Extract the (X, Y) coordinate from the center of the cell holding the provided text.  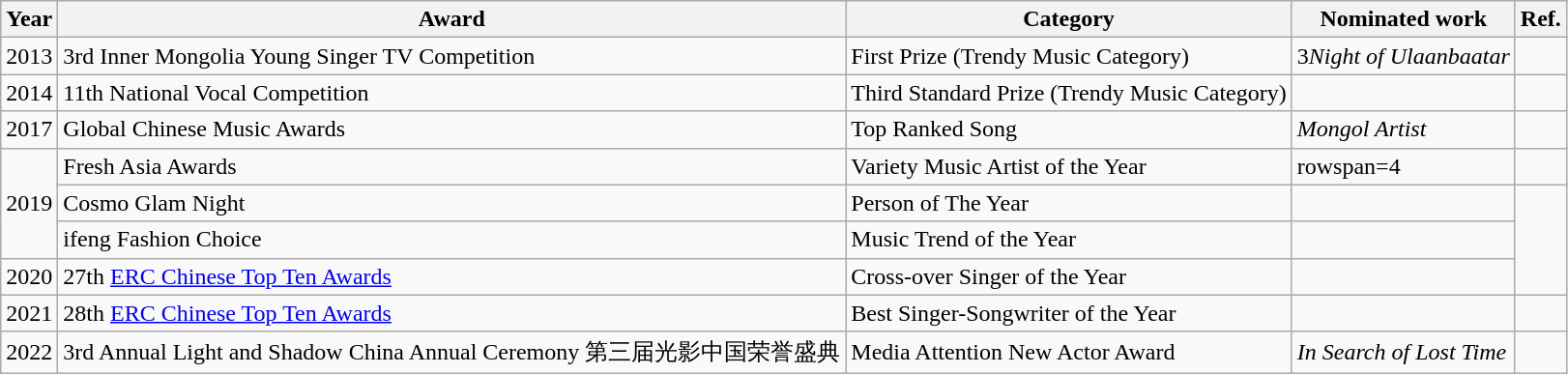
28th ERC Chinese Top Ten Awards (452, 313)
Third Standard Prize (Trendy Music Category) (1069, 93)
Cosmo Glam Night (452, 203)
Ref. (1541, 19)
Cross-over Singer of the Year (1069, 276)
Person of The Year (1069, 203)
Music Trend of the Year (1069, 240)
3Night of Ulaanbaatar (1404, 56)
rowspan=4 (1404, 166)
Top Ranked Song (1069, 129)
Variety Music Artist of the Year (1069, 166)
Award (452, 19)
2014 (29, 93)
Nominated work (1404, 19)
First Prize (Trendy Music Category) (1069, 56)
3rd Annual Light and Shadow China Annual Ceremony 第三届光影中国荣誉盛典 (452, 352)
Mongol Artist (1404, 129)
2022 (29, 352)
ifeng Fashion Choice (452, 240)
2013 (29, 56)
3rd Inner Mongolia Young Singer TV Competition (452, 56)
2020 (29, 276)
Best Singer-Songwriter of the Year (1069, 313)
Category (1069, 19)
27th ERC Chinese Top Ten Awards (452, 276)
2019 (29, 203)
Media Attention New Actor Award (1069, 352)
In Search of Lost Time (1404, 352)
Fresh Asia Awards (452, 166)
2021 (29, 313)
Year (29, 19)
11th National Vocal Competition (452, 93)
2017 (29, 129)
Global Chinese Music Awards (452, 129)
